Output the [X, Y] coordinate of the center of the cell containing the given text.  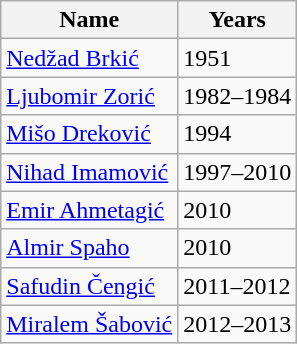
Almir Spaho [90, 248]
1994 [238, 134]
Nedžad Brkić [90, 58]
Name [90, 20]
Safudin Čengić [90, 286]
Miralem Šabović [90, 324]
2011–2012 [238, 286]
Emir Ahmetagić [90, 210]
Ljubomir Zorić [90, 96]
1997–2010 [238, 172]
1982–1984 [238, 96]
Years [238, 20]
Mišo Dreković [90, 134]
2012–2013 [238, 324]
Nihad Imamović [90, 172]
1951 [238, 58]
